For the text-containing cell, return its midpoint in (X, Y) coordinate format. 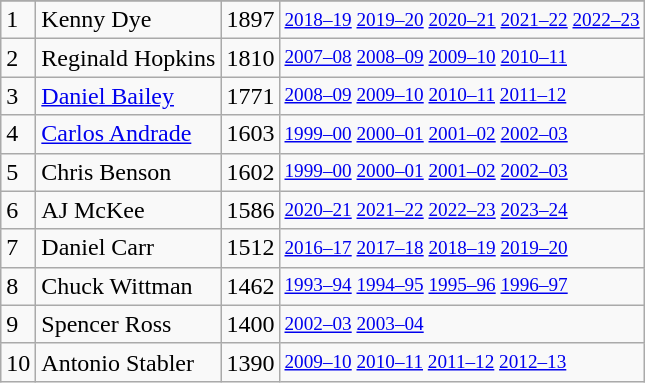
1400 (250, 324)
4 (18, 134)
1586 (250, 210)
2009–10 2010–11 2011–12 2012–13 (462, 362)
3 (18, 96)
Reginald Hopkins (128, 58)
AJ McKee (128, 210)
1810 (250, 58)
2020–21 2021–22 2022–23 2023–24 (462, 210)
2018–19 2019–20 2020–21 2021–22 2022–23 (462, 20)
Daniel Carr (128, 248)
1 (18, 20)
9 (18, 324)
5 (18, 172)
1602 (250, 172)
Daniel Bailey (128, 96)
1897 (250, 20)
Spencer Ross (128, 324)
1993–94 1994–95 1995–96 1996–97 (462, 286)
1462 (250, 286)
2016–17 2017–18 2018–19 2019–20 (462, 248)
6 (18, 210)
2008–09 2009–10 2010–11 2011–12 (462, 96)
2007–08 2008–09 2009–10 2010–11 (462, 58)
1603 (250, 134)
Chuck Wittman (128, 286)
10 (18, 362)
1771 (250, 96)
2 (18, 58)
8 (18, 286)
Carlos Andrade (128, 134)
1390 (250, 362)
7 (18, 248)
Antonio Stabler (128, 362)
1512 (250, 248)
Kenny Dye (128, 20)
Chris Benson (128, 172)
2002–03 2003–04 (462, 324)
